Extract the (x, y) coordinate from the center of the cell holding the provided text.  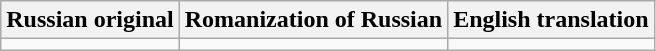
Russian original (90, 20)
English translation (551, 20)
Romanization of Russian (313, 20)
